Pinpoint the cell where the given text exists, returning its [X, Y] midpoint coordinate. 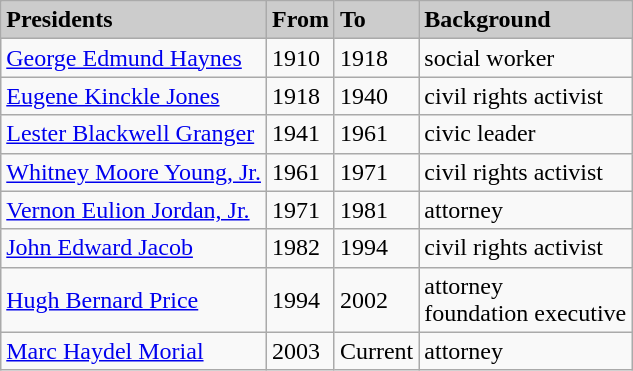
social worker [526, 58]
John Edward Jacob [134, 248]
Current [376, 351]
From [300, 20]
Whitney Moore Young, Jr. [134, 172]
To [376, 20]
Presidents [134, 20]
George Edmund Haynes [134, 58]
Background [526, 20]
Eugene Kinckle Jones [134, 96]
Lester Blackwell Granger [134, 134]
1981 [376, 210]
Hugh Bernard Price [134, 300]
2003 [300, 351]
2002 [376, 300]
civic leader [526, 134]
Marc Haydel Morial [134, 351]
1941 [300, 134]
1910 [300, 58]
Vernon Eulion Jordan, Jr. [134, 210]
1940 [376, 96]
attorneyfoundation executive [526, 300]
1982 [300, 248]
